Extract the (X, Y) coordinate from the center of the cell holding the provided text.  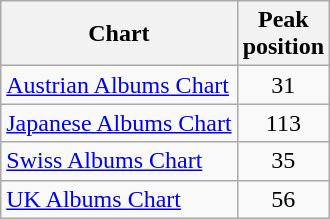
113 (283, 123)
Swiss Albums Chart (119, 161)
56 (283, 199)
Chart (119, 34)
Japanese Albums Chart (119, 123)
Peakposition (283, 34)
35 (283, 161)
UK Albums Chart (119, 199)
31 (283, 85)
Austrian Albums Chart (119, 85)
